Provide the (X, Y) coordinate of the cell's center where the given text is located.  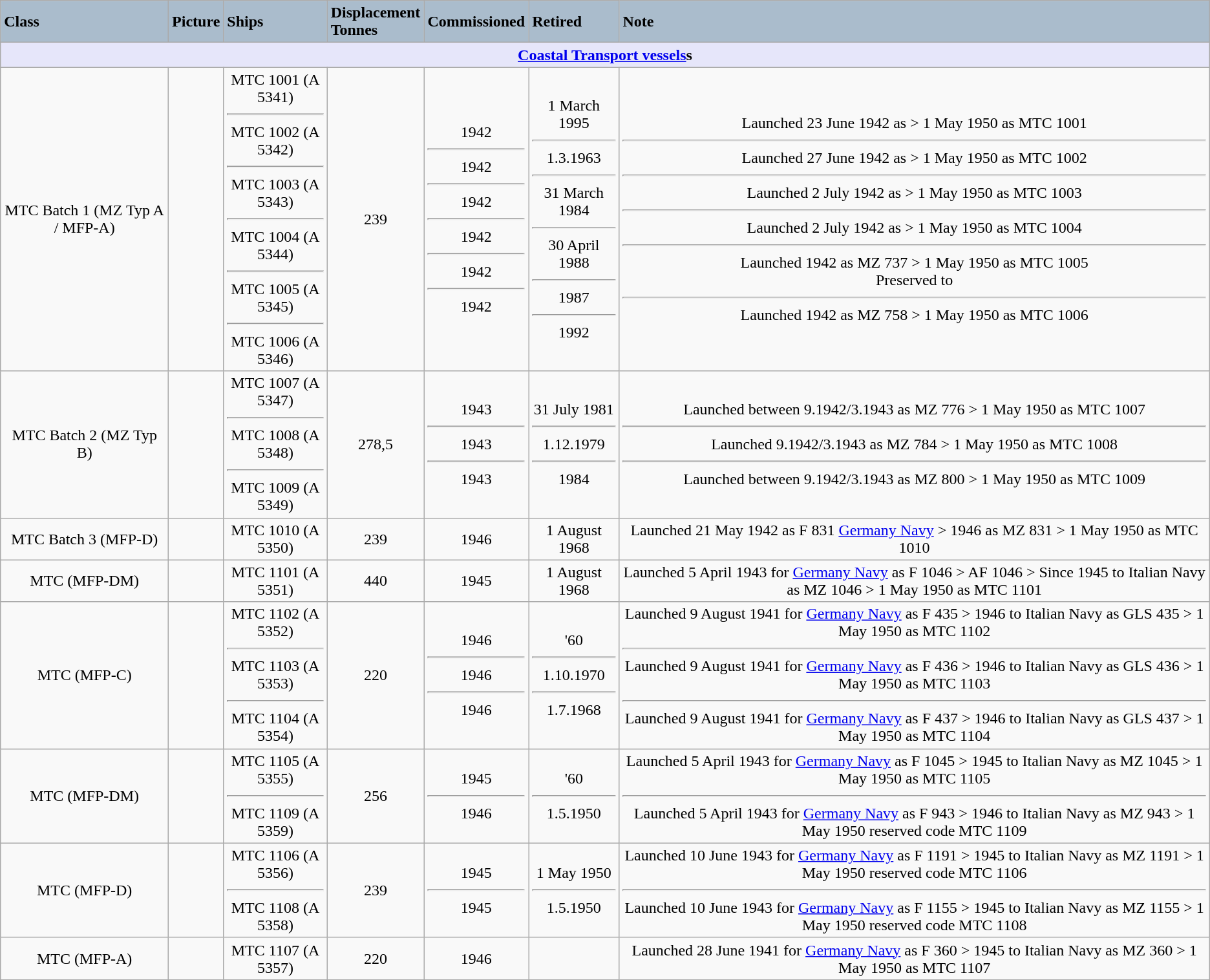
MTC Batch 1 (MZ Typ A / MFP-A) (85, 219)
MTC Batch 2 (MZ Typ B) (85, 445)
MTC 1001 (A 5341) MTC 1002 (A 5342)MTC 1003 (A 5343) MTC 1004 (A 5344)MTC 1005 (A 5345)MTC 1006 (A 5346) (275, 219)
MTC 1101 (A 5351) (275, 581)
Commissioned (476, 22)
19451945 (476, 890)
278,5 (376, 445)
Retired (574, 22)
MTC (MFP-D) (85, 890)
DisplacementTonnes (376, 22)
194619461946 (476, 675)
Ships (275, 22)
31 July 19811.12.19791984 (574, 445)
'601.10.19701.7.1968 (574, 675)
Launched 5 April 1943 for Germany Navy as F 1046 > AF 1046 > Since 1945 to Italian Navy as MZ 1046 > 1 May 1950 as MTC 1101 (914, 581)
256 (376, 796)
MTC 1010 (A 5350) (275, 539)
MTC (MFP-A) (85, 958)
Coastal Transport vesselss (605, 55)
Class (85, 22)
1 May 19501.5.1950 (574, 890)
MTC (MFP-C) (85, 675)
19451946 (476, 796)
'601.5.1950 (574, 796)
1945 (476, 581)
Picture (196, 22)
MTC 1105 (A 5355)MTC 1109 (A 5359) (275, 796)
Launched 21 May 1942 as F 831 Germany Navy > 1946 as MZ 831 > 1 May 1950 as MTC 1010 (914, 539)
1 March 19951.3.196331 March 198430 April 198819871992 (574, 219)
MTC Batch 3 (MFP-D) (85, 539)
194319431943 (476, 445)
MTC 1007 (A 5347) MTC 1008 (A 5348) MTC 1009 (A 5349) (275, 445)
MTC 1102 (A 5352)MTC 1103 (A 5353) MTC 1104 (A 5354) (275, 675)
MTC 1107 (A 5357) (275, 958)
MTC 1106 (A 5356)MTC 1108 (A 5358) (275, 890)
Note (914, 22)
440 (376, 581)
Launched 28 June 1941 for Germany Navy as F 360 > 1945 to Italian Navy as MZ 360 > 1 May 1950 as MTC 1107 (914, 958)
194219421942194219421942 (476, 219)
